Search for the cell housing the specified text and yield its (X, Y) center coordinate. 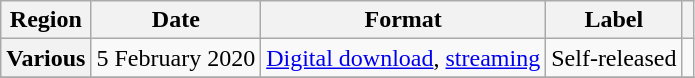
5 February 2020 (176, 58)
Format (404, 20)
Date (176, 20)
Label (614, 20)
Region (46, 20)
Various (46, 58)
Digital download, streaming (404, 58)
Self-released (614, 58)
